Pinpoint the cell where the given text exists, returning its (x, y) midpoint coordinate. 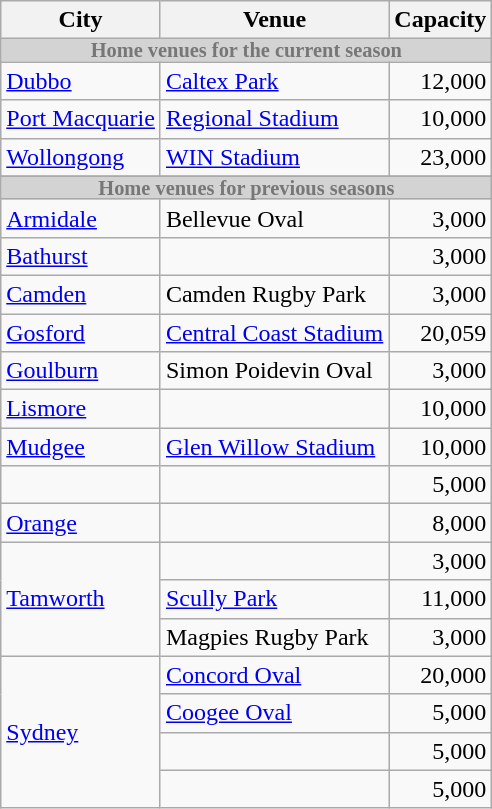
Lismore (81, 409)
Concord Oval (274, 675)
23,000 (440, 157)
WIN Stadium (274, 157)
Home venues for the current season (246, 50)
Camden (81, 294)
Port Macquarie (81, 119)
20,000 (440, 675)
8,000 (440, 523)
Gosford (81, 333)
Camden Rugby Park (274, 294)
Tamworth (81, 599)
Regional Stadium (274, 119)
Bellevue Oval (274, 218)
Capacity (440, 20)
Coogee Oval (274, 713)
Armidale (81, 218)
Glen Willow Stadium (274, 447)
Venue (274, 20)
12,000 (440, 81)
City (81, 20)
Scully Park (274, 599)
Mudgee (81, 447)
Home venues for previous seasons (246, 188)
Caltex Park (274, 81)
Simon Poidevin Oval (274, 371)
Dubbo (81, 81)
Sydney (81, 732)
Central Coast Stadium (274, 333)
Magpies Rugby Park (274, 637)
11,000 (440, 599)
Orange (81, 523)
Goulburn (81, 371)
Bathurst (81, 256)
20,059 (440, 333)
Wollongong (81, 157)
